Locate the cell with the specified text and output its (x, y) center coordinate. 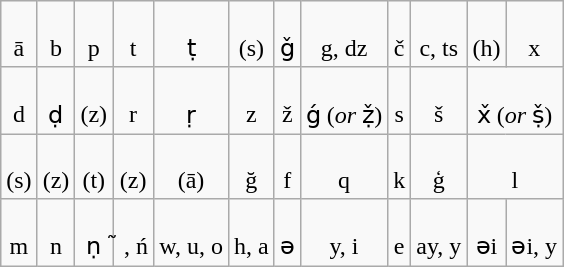
ģ (439, 166)
č (400, 34)
x (534, 34)
̃ , ń (134, 232)
x̌ (or ṣ̌) (515, 100)
ž (287, 100)
s (400, 100)
b (56, 34)
q (344, 166)
p (94, 34)
z (251, 100)
k (400, 166)
əi, y (534, 232)
ay, y (439, 232)
ḍ (56, 100)
ṭ (192, 34)
d (19, 100)
h, a (251, 232)
c, ts (439, 34)
əi (486, 232)
(h) (486, 34)
š (439, 100)
ə (287, 232)
t (134, 34)
r (134, 100)
ǧ (287, 34)
ṛ (192, 100)
ğ (251, 166)
(t) (94, 166)
g, dz (344, 34)
f (287, 166)
e (400, 232)
y, i (344, 232)
n (56, 232)
ā (19, 34)
w, u, o (192, 232)
ǵ (or ẓ̌) (344, 100)
m (19, 232)
l (515, 166)
ṇ (94, 232)
(ā) (192, 166)
